From the cell containing the given text, extract its center point as [x, y] coordinate. 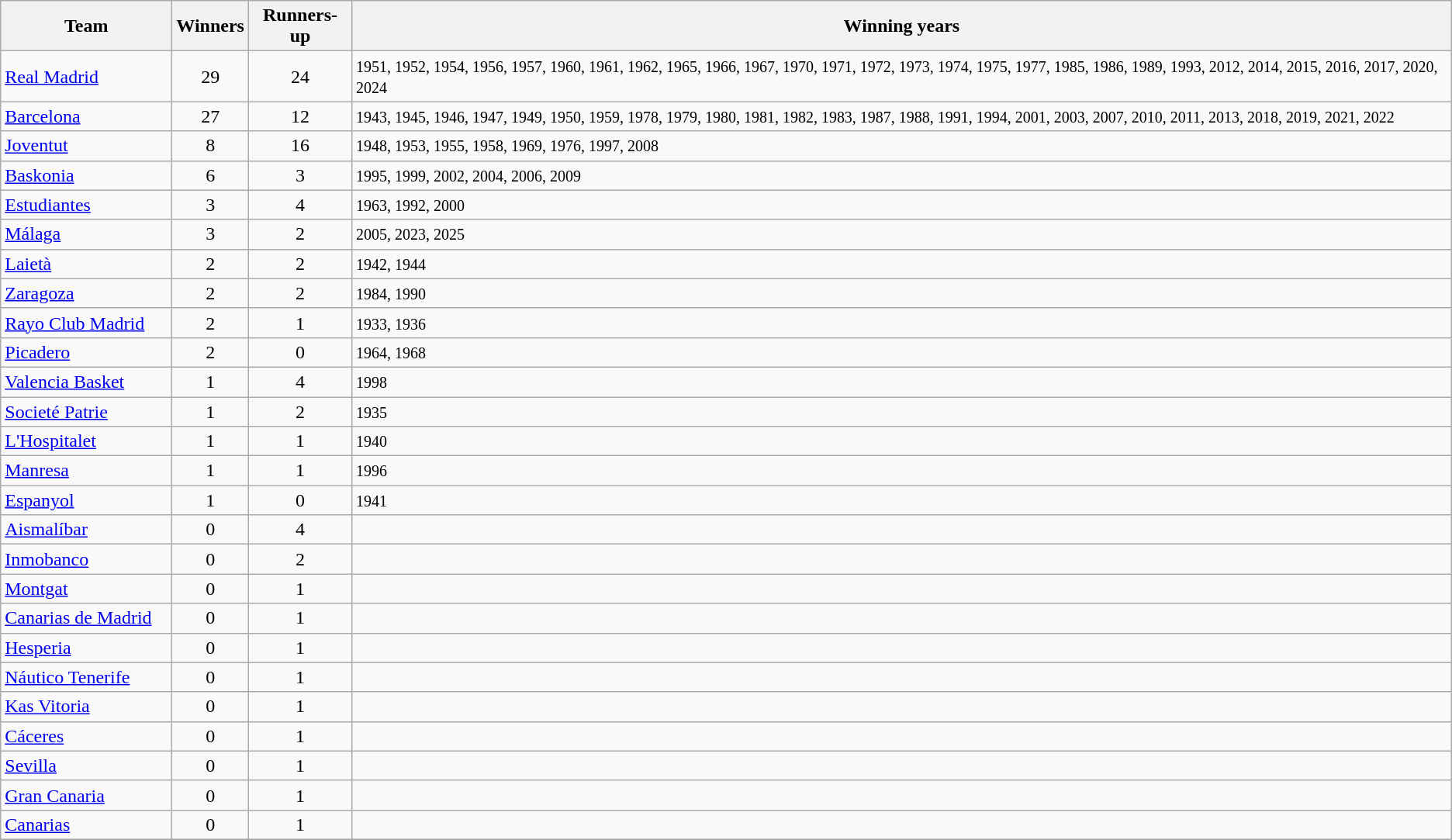
Estudiantes [87, 205]
Joventut [87, 146]
Valencia Basket [87, 382]
1964, 1968 [902, 352]
1996 [902, 471]
1933, 1936 [902, 323]
Winners [211, 26]
1984, 1990 [902, 293]
1948, 1953, 1955, 1958, 1969, 1976, 1997, 2008 [902, 146]
1963, 1992, 2000 [902, 205]
Náutico Tenerife [87, 677]
Canarias [87, 824]
Hesperia [87, 648]
Sevilla [87, 766]
1940 [902, 441]
Espanyol [87, 500]
Cáceres [87, 736]
8 [211, 146]
Zaragoza [87, 293]
Manresa [87, 471]
Rayo Club Madrid [87, 323]
27 [211, 116]
6 [211, 175]
29 [211, 76]
Montgat [87, 589]
1941 [902, 500]
L'Hospitalet [87, 441]
Winning years [902, 26]
1935 [902, 412]
1942, 1944 [902, 264]
Aismalíbar [87, 530]
Gran Canaria [87, 795]
Laietà [87, 264]
Kas Vitoria [87, 707]
Inmobanco [87, 559]
Team [87, 26]
Runners-up [299, 26]
Picadero [87, 352]
12 [299, 116]
24 [299, 76]
2005, 2023, 2025 [902, 234]
Barcelona [87, 116]
16 [299, 146]
1995, 1999, 2002, 2004, 2006, 2009 [902, 175]
Canarias de Madrid [87, 618]
Baskonia [87, 175]
Societé Patrie [87, 412]
Málaga [87, 234]
Real Madrid [87, 76]
1998 [902, 382]
